Detect which cell encompasses the target text, then output its (x, y) center coordinate. 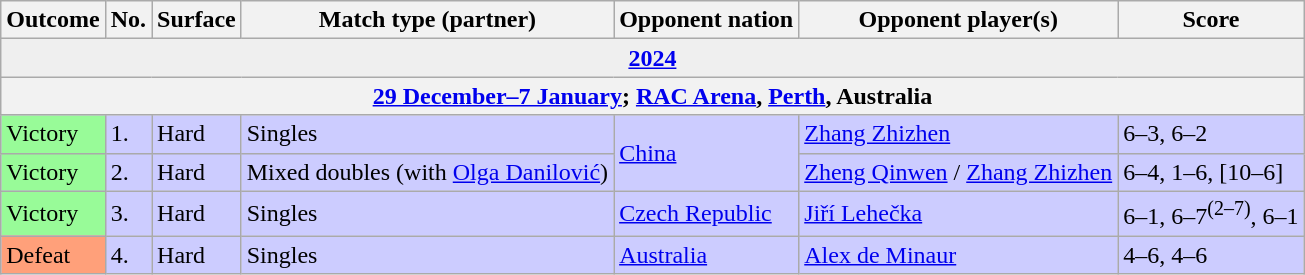
Australia (706, 255)
Zhang Zhizhen (958, 134)
29 December–7 January; RAC Arena, Perth, Australia (652, 96)
2. (128, 172)
Surface (197, 20)
Defeat (53, 255)
2024 (652, 58)
3. (128, 214)
Czech Republic (706, 214)
No. (128, 20)
6–4, 1–6, [10–6] (1211, 172)
Alex de Minaur (958, 255)
Jiří Lehečka (958, 214)
Score (1211, 20)
Opponent player(s) (958, 20)
Zheng Qinwen / Zhang Zhizhen (958, 172)
6–3, 6–2 (1211, 134)
Match type (partner) (427, 20)
4. (128, 255)
1. (128, 134)
Outcome (53, 20)
6–1, 6–7(2–7), 6–1 (1211, 214)
Opponent nation (706, 20)
China (706, 153)
Mixed doubles (with Olga Danilović) (427, 172)
4–6, 4–6 (1211, 255)
